From the cell containing the given text, extract its center point as [X, Y] coordinate. 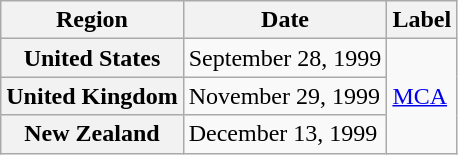
Region [92, 20]
Date [285, 20]
New Zealand [92, 134]
November 29, 1999 [285, 96]
United States [92, 58]
December 13, 1999 [285, 134]
United Kingdom [92, 96]
September 28, 1999 [285, 58]
MCA [422, 96]
Label [422, 20]
